Return the (X, Y) coordinate for the center point of the cell that contains the specified text.  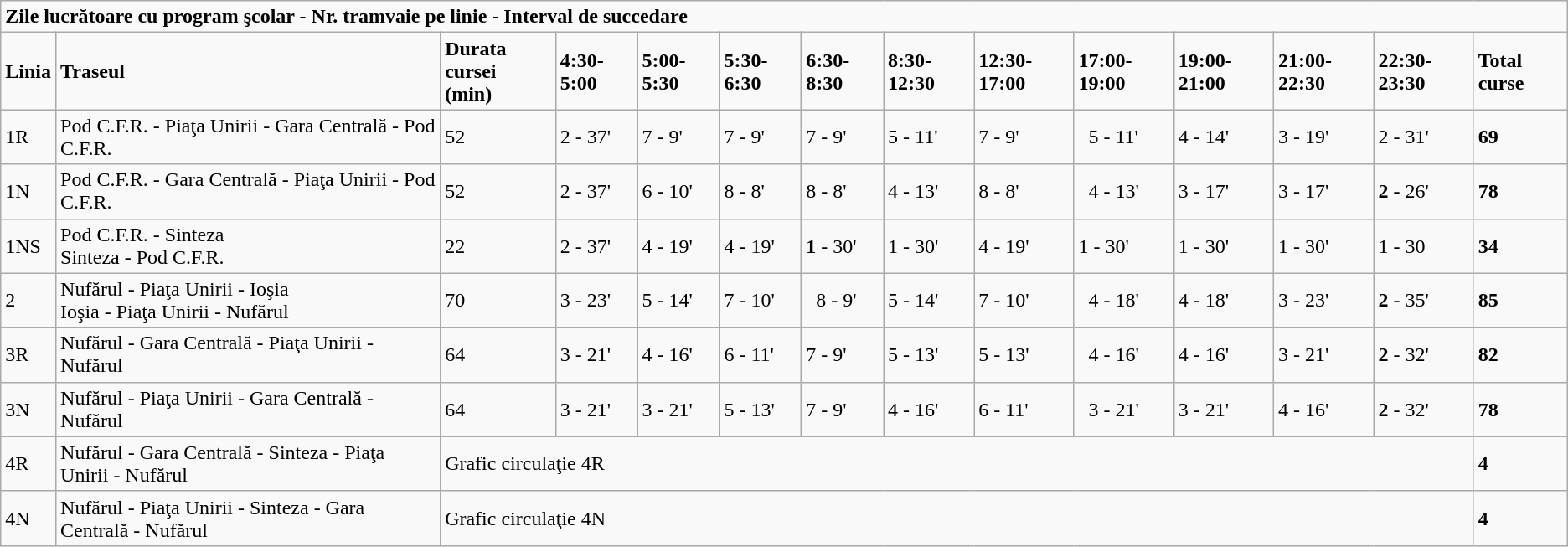
4N (28, 518)
Pod C.F.R. - SintezaSinteza - Pod C.F.R. (248, 246)
3R (28, 355)
3 - 19' (1323, 137)
Grafic circulaţie 4N (957, 518)
Nufărul - Piaţa Unirii - Gara Centrală - Nufărul (248, 409)
17:00-19:00 (1124, 71)
5:00-5:30 (678, 71)
Nufărul - Gara Centrală - Sinteza - Piaţa Unirii - Nufărul (248, 464)
1N (28, 191)
19:00-21:00 (1223, 71)
Nufărul - Gara Centrală - Piaţa Unirii - Nufărul (248, 355)
2 - 31' (1424, 137)
6:30-8:30 (843, 71)
Grafic circulaţie 4R (957, 464)
4R (28, 464)
2 - 35' (1424, 300)
12:30-17:00 (1024, 71)
Linia (28, 71)
85 (1520, 300)
8:30-12:30 (929, 71)
1R (28, 137)
Pod C.F.R. - Gara Centrală - Piaţa Unirii - Pod C.F.R. (248, 191)
4:30-5:00 (596, 71)
5:30-6:30 (761, 71)
Pod C.F.R. - Piaţa Unirii - Gara Centrală - Pod C.F.R. (248, 137)
34 (1520, 246)
Durata cursei(min) (498, 71)
6 - 10' (678, 191)
22:30-23:30 (1424, 71)
2 (28, 300)
Nufărul - Piaţa Unirii - IoşiaIoşia - Piaţa Unirii - Nufărul (248, 300)
1NS (28, 246)
21:00-22:30 (1323, 71)
Zile lucrătoare cu program şcolar - Nr. tramvaie pe linie - Interval de succedare (784, 17)
2 - 26' (1424, 191)
Nufărul - Piaţa Unirii - Sinteza - Gara Centrală - Nufărul (248, 518)
Traseul (248, 71)
22 (498, 246)
1 - 30 (1424, 246)
4 - 14' (1223, 137)
69 (1520, 137)
8 - 9' (843, 300)
3N (28, 409)
82 (1520, 355)
Total curse (1520, 71)
70 (498, 300)
